Pinpoint the cell where the given text exists, returning its [x, y] midpoint coordinate. 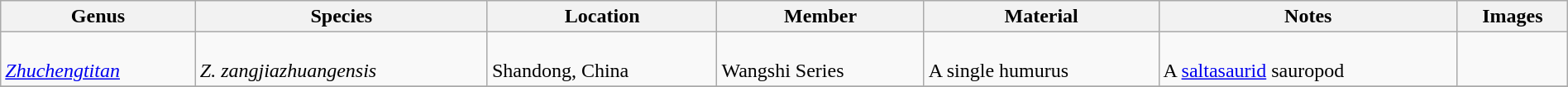
Member [820, 17]
A saltasaurid sauropod [1308, 60]
Species [341, 17]
Shandong, China [602, 60]
Images [1512, 17]
Zhuchengtitan [98, 60]
Genus [98, 17]
Notes [1308, 17]
Z. zangjiazhuangensis [341, 60]
Wangshi Series [820, 60]
Material [1041, 17]
Location [602, 17]
A single humurus [1041, 60]
